Extract the [x, y] coordinate from the center of the cell holding the provided text.  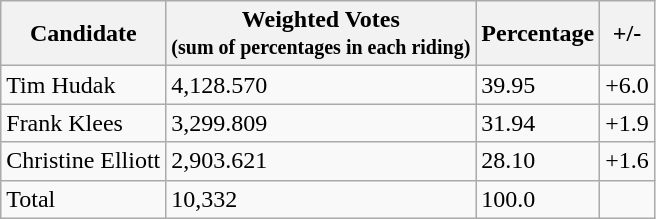
+/- [628, 34]
39.95 [538, 85]
Candidate [84, 34]
+6.0 [628, 85]
Tim Hudak [84, 85]
3,299.809 [321, 123]
28.10 [538, 161]
Frank Klees [84, 123]
Total [84, 199]
10,332 [321, 199]
100.0 [538, 199]
+1.9 [628, 123]
Christine Elliott [84, 161]
+1.6 [628, 161]
Percentage [538, 34]
Weighted Votes(sum of percentages in each riding) [321, 34]
31.94 [538, 123]
2,903.621 [321, 161]
4,128.570 [321, 85]
